Pinpoint the cell where the given text exists, returning its [x, y] midpoint coordinate. 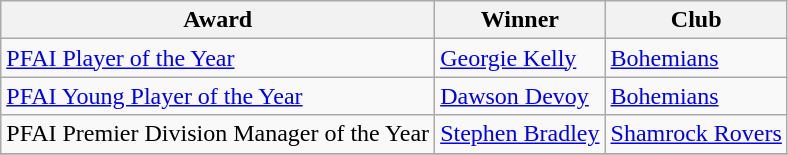
Georgie Kelly [520, 58]
Stephen Bradley [520, 134]
Club [696, 20]
Winner [520, 20]
PFAI Player of the Year [218, 58]
Shamrock Rovers [696, 134]
PFAI Premier Division Manager of the Year [218, 134]
Dawson Devoy [520, 96]
Award [218, 20]
PFAI Young Player of the Year [218, 96]
